Locate the cell with the specified text and output its (x, y) center coordinate. 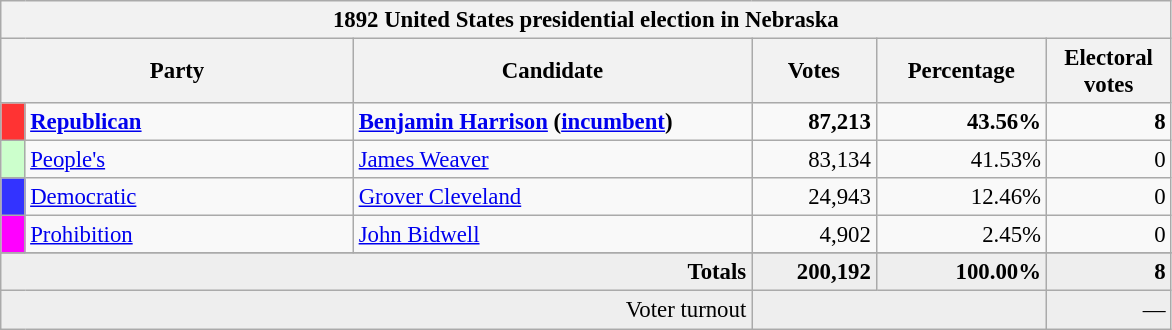
Candidate (552, 72)
Republican (189, 122)
People's (189, 160)
83,134 (814, 160)
Democratic (189, 197)
1892 United States presidential election in Nebraska (586, 20)
87,213 (814, 122)
Percentage (961, 72)
Votes (814, 72)
4,902 (814, 235)
Voter turnout (376, 310)
2.45% (961, 235)
Prohibition (189, 235)
John Bidwell (552, 235)
Benjamin Harrison (incumbent) (552, 122)
Electoral votes (1108, 72)
24,943 (814, 197)
James Weaver (552, 160)
41.53% (961, 160)
Grover Cleveland (552, 197)
100.00% (961, 273)
— (1108, 310)
Totals (376, 273)
43.56% (961, 122)
Party (178, 72)
200,192 (814, 273)
12.46% (961, 197)
